Pinpoint the cell where the given text exists, returning its (X, Y) midpoint coordinate. 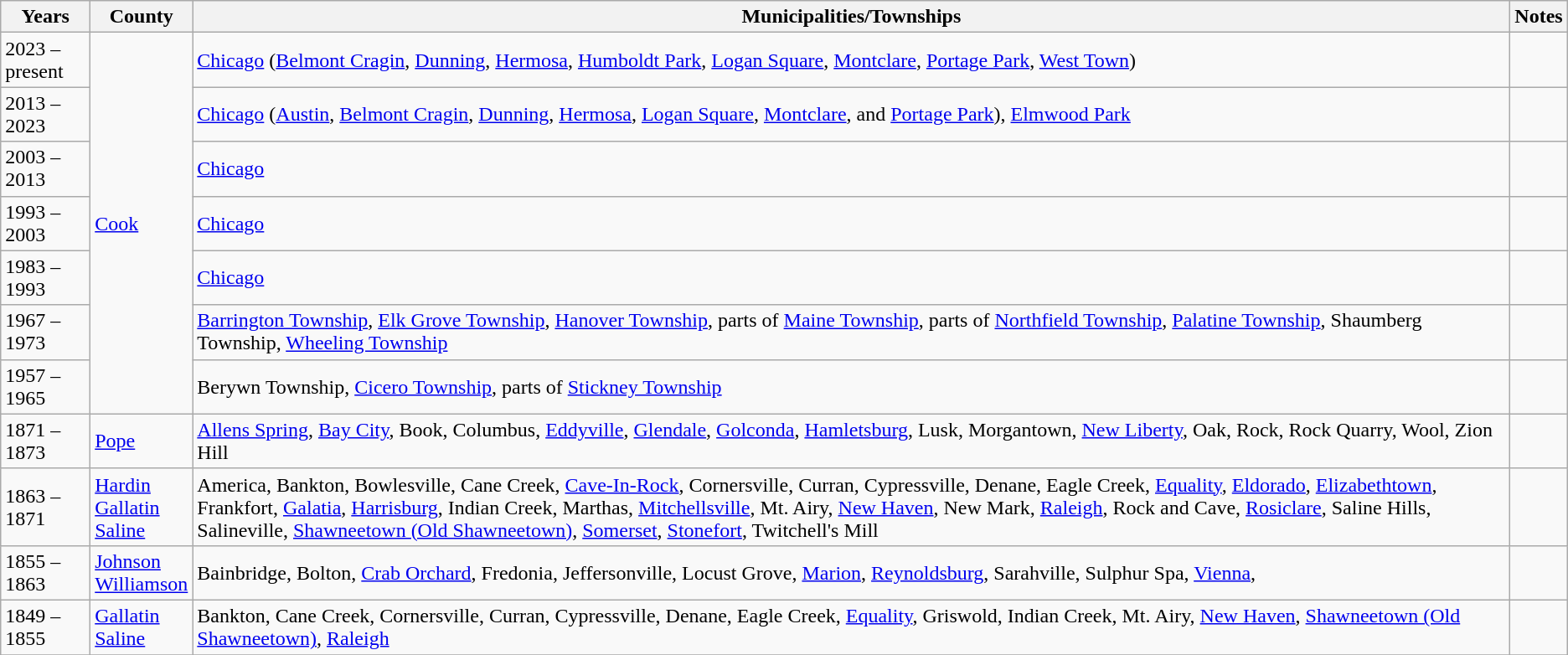
1863 – 1871 (45, 507)
Chicago (Austin, Belmont Cragin, Dunning, Hermosa, Logan Square, Montclare, and Portage Park), Elmwood Park (851, 114)
County (142, 17)
GallatinSaline (142, 627)
1849 – 1855 (45, 627)
Notes (1539, 17)
2003 – 2013 (45, 169)
HardinGallatinSaline (142, 507)
Berywn Township, Cicero Township, parts of Stickney Township (851, 387)
Chicago (Belmont Cragin, Dunning, Hermosa, Humboldt Park, Logan Square, Montclare, Portage Park, West Town) (851, 60)
Cook (142, 223)
Bainbridge, Bolton, Crab Orchard, Fredonia, Jeffersonville, Locust Grove, Marion, Reynoldsburg, Sarahville, Sulphur Spa, Vienna, (851, 573)
2023 – present (45, 60)
1957 – 1965 (45, 387)
2013 – 2023 (45, 114)
JohnsonWilliamson (142, 573)
1993 – 2003 (45, 223)
1855 – 1863 (45, 573)
1871 – 1873 (45, 441)
Municipalities/Townships (851, 17)
1967 – 1973 (45, 332)
1983 – 1993 (45, 278)
Pope (142, 441)
Years (45, 17)
